Detect which cell encompasses the target text, then output its [X, Y] center coordinate. 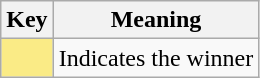
Indicates the winner [156, 58]
Meaning [156, 20]
Key [27, 20]
